Provide the (X, Y) coordinate of the cell's center where the given text is located.  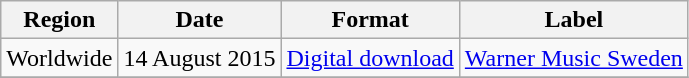
Date (200, 20)
Format (370, 20)
Region (60, 20)
Worldwide (60, 58)
Warner Music Sweden (574, 58)
Label (574, 20)
Digital download (370, 58)
14 August 2015 (200, 58)
